Extract the (X, Y) coordinate from the center of the cell holding the provided text.  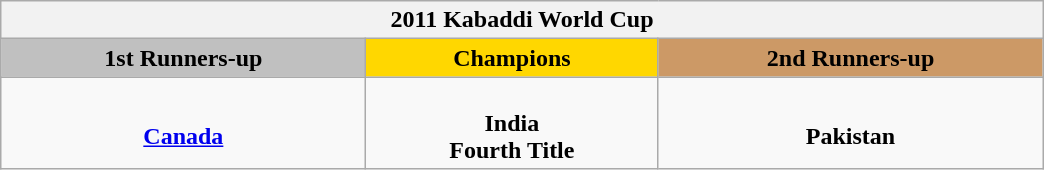
2011 Kabaddi World Cup (522, 20)
Canada (183, 123)
2nd Runners-up (850, 58)
1st Runners-up (183, 58)
Champions (512, 58)
Pakistan (850, 123)
India Fourth Title (512, 123)
